Locate the cell with the specified text and output its (x, y) center coordinate. 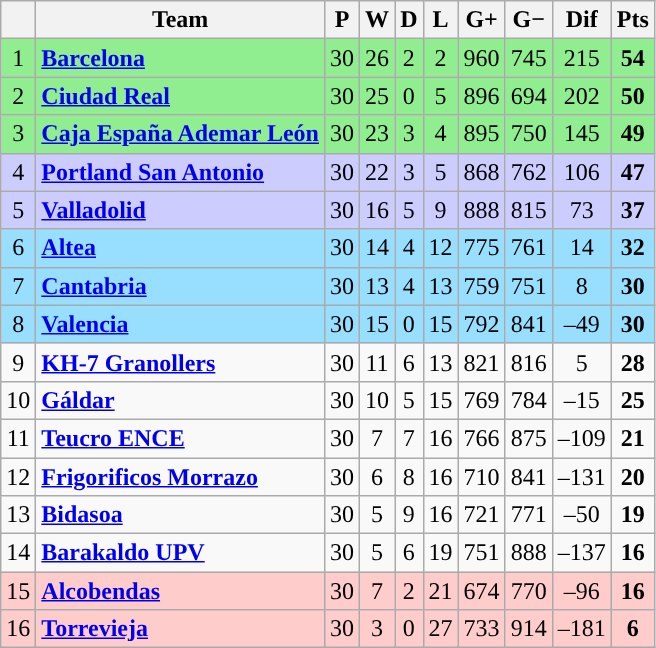
D (409, 20)
47 (632, 172)
28 (632, 362)
202 (582, 96)
1 (18, 58)
145 (582, 134)
Valencia (180, 324)
Cantabria (180, 286)
Frigorificos Morrazo (180, 477)
22 (378, 172)
784 (528, 400)
721 (482, 515)
Alcobendas (180, 591)
–50 (582, 515)
762 (528, 172)
20 (632, 477)
771 (528, 515)
50 (632, 96)
W (378, 20)
Portland San Antonio (180, 172)
875 (528, 438)
761 (528, 248)
26 (378, 58)
710 (482, 477)
674 (482, 591)
–15 (582, 400)
32 (632, 248)
895 (482, 134)
868 (482, 172)
L (440, 20)
–181 (582, 629)
Ciudad Real (180, 96)
–137 (582, 553)
Gáldar (180, 400)
821 (482, 362)
49 (632, 134)
Pts (632, 20)
Bidasoa (180, 515)
Caja España Ademar León (180, 134)
733 (482, 629)
792 (482, 324)
27 (440, 629)
37 (632, 210)
Altea (180, 248)
73 (582, 210)
–131 (582, 477)
106 (582, 172)
KH-7 Granollers (180, 362)
914 (528, 629)
896 (482, 96)
815 (528, 210)
766 (482, 438)
Barakaldo UPV (180, 553)
Valladolid (180, 210)
750 (528, 134)
G+ (482, 20)
775 (482, 248)
Dif (582, 20)
–109 (582, 438)
–96 (582, 591)
Teucro ENCE (180, 438)
Torrevieja (180, 629)
54 (632, 58)
816 (528, 362)
Barcelona (180, 58)
694 (528, 96)
215 (582, 58)
759 (482, 286)
770 (528, 591)
745 (528, 58)
G− (528, 20)
Team (180, 20)
–49 (582, 324)
769 (482, 400)
23 (378, 134)
P (342, 20)
960 (482, 58)
